Determine the (x, y) coordinate at the center of the cell enclosing the given text.  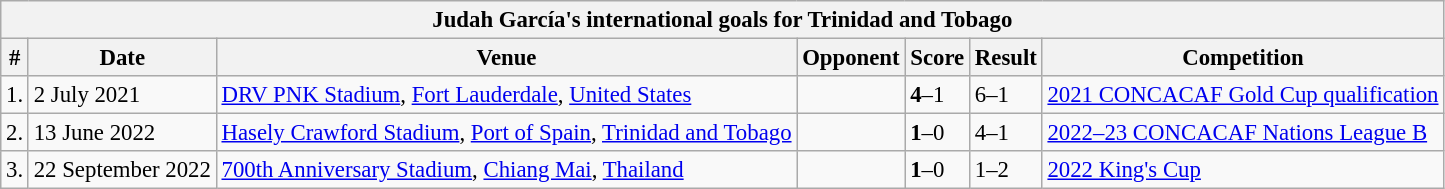
2 July 2021 (122, 95)
700th Anniversary Stadium, Chiang Mai, Thailand (506, 170)
Hasely Crawford Stadium, Port of Spain, Trinidad and Tobago (506, 133)
Judah García's international goals for Trinidad and Tobago (722, 20)
Opponent (851, 58)
Score (938, 58)
# (15, 58)
6–1 (1006, 95)
Venue (506, 58)
3. (15, 170)
2022 King's Cup (1243, 170)
Result (1006, 58)
Date (122, 58)
2021 CONCACAF Gold Cup qualification (1243, 95)
22 September 2022 (122, 170)
1–2 (1006, 170)
1. (15, 95)
DRV PNK Stadium, Fort Lauderdale, United States (506, 95)
Competition (1243, 58)
13 June 2022 (122, 133)
2. (15, 133)
2022–23 CONCACAF Nations League B (1243, 133)
